Pinpoint the cell where the given text exists, returning its (X, Y) midpoint coordinate. 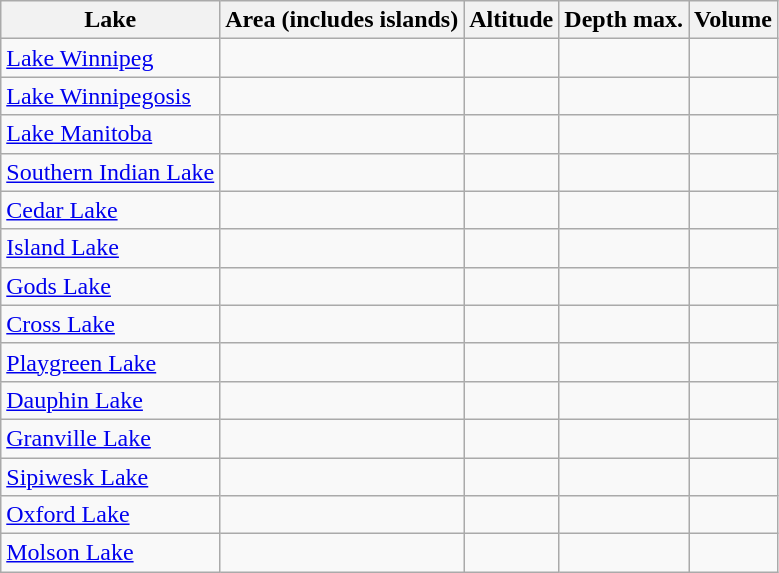
Dauphin Lake (110, 400)
Oxford Lake (110, 515)
Molson Lake (110, 553)
Volume (734, 20)
Island Lake (110, 248)
Granville Lake (110, 438)
Altitude (512, 20)
Lake Winnipeg (110, 58)
Cross Lake (110, 324)
Lake (110, 20)
Area (includes islands) (342, 20)
Sipiwesk Lake (110, 477)
Southern Indian Lake (110, 172)
Lake Manitoba (110, 134)
Playgreen Lake (110, 362)
Cedar Lake (110, 210)
Depth max. (624, 20)
Gods Lake (110, 286)
Lake Winnipegosis (110, 96)
